Provide the (x, y) coordinate of the cell's center where the given text is located.  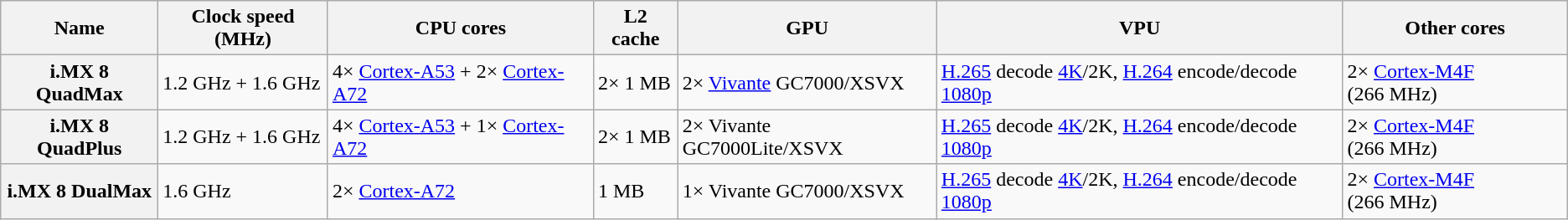
2× Vivante GC7000Lite/XSVX (807, 137)
1 MB (635, 191)
1.6 GHz (243, 191)
L2 cache (635, 28)
i.MX 8 QuadPlus (80, 137)
i.MX 8 DualMax (80, 191)
2× Cortex-A72 (461, 191)
4× Cortex-A53 + 2× Cortex-A72 (461, 82)
4× Cortex-A53 + 1× Cortex-A72 (461, 137)
VPU (1139, 28)
2× Vivante GC7000/XSVX (807, 82)
GPU (807, 28)
CPU cores (461, 28)
1× Vivante GC7000/XSVX (807, 191)
Name (80, 28)
Other cores (1455, 28)
Clock speed (MHz) (243, 28)
i.MX 8 QuadMax (80, 82)
